Locate the cell with the specified text and output its [x, y] center coordinate. 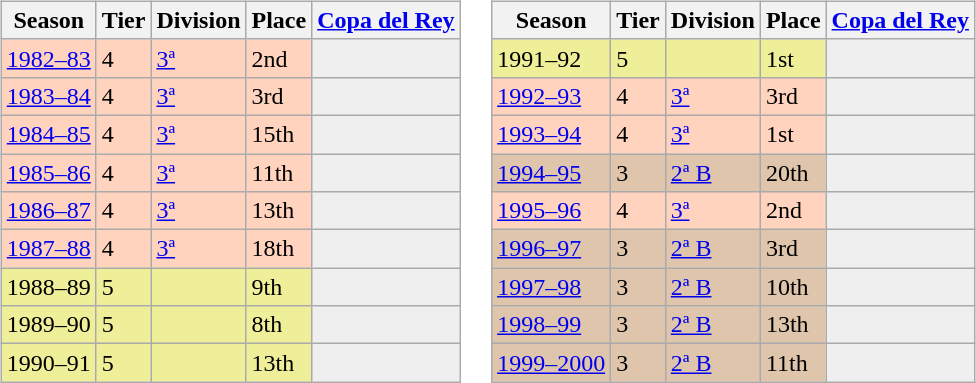
9th [279, 287]
15th [279, 134]
1996–97 [552, 249]
1991–92 [552, 58]
1988–89 [48, 287]
1985–86 [48, 173]
1997–98 [552, 287]
8th [279, 325]
1994–95 [552, 173]
1990–91 [48, 363]
1984–85 [48, 134]
1987–88 [48, 249]
20th [793, 173]
1992–93 [552, 96]
1993–94 [552, 134]
1999–2000 [552, 363]
1998–99 [552, 325]
1982–83 [48, 58]
10th [793, 287]
1983–84 [48, 96]
1995–96 [552, 211]
1989–90 [48, 325]
18th [279, 249]
1986–87 [48, 211]
